Extract the [X, Y] coordinate from the center of the cell holding the provided text.  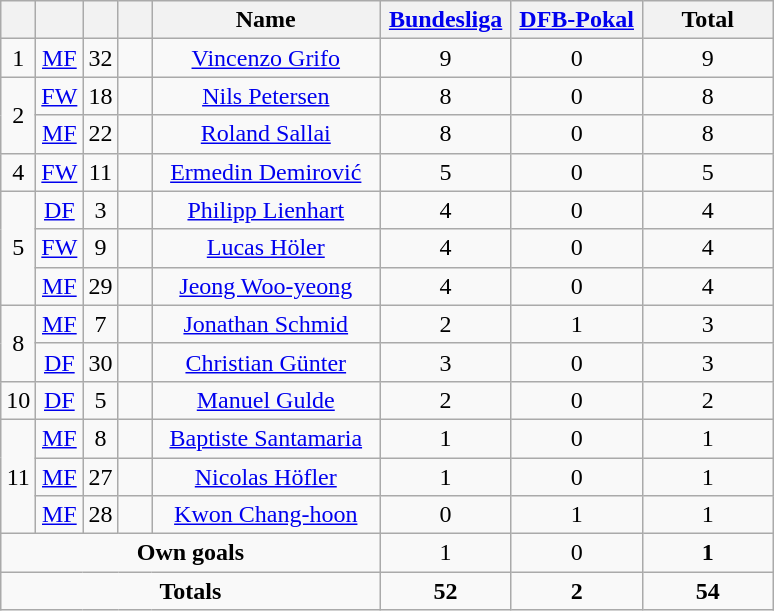
10 [18, 400]
Jeong Woo-yeong [266, 286]
22 [100, 134]
Lucas Höler [266, 248]
18 [100, 96]
Roland Sallai [266, 134]
DFB-Pokal [576, 20]
Total [708, 20]
Kwon Chang-hoon [266, 515]
Own goals [190, 553]
7 [100, 324]
32 [100, 58]
Manuel Gulde [266, 400]
Philipp Lienhart [266, 210]
Ermedin Demirović [266, 172]
Baptiste Santamaria [266, 438]
29 [100, 286]
54 [708, 591]
Nils Petersen [266, 96]
Totals [190, 591]
Jonathan Schmid [266, 324]
27 [100, 477]
Vincenzo Grifo [266, 58]
Name [266, 20]
Bundesliga [446, 20]
28 [100, 515]
Nicolas Höfler [266, 477]
30 [100, 362]
52 [446, 591]
Christian Günter [266, 362]
